Determine the (x, y) coordinate at the center of the cell enclosing the given text.  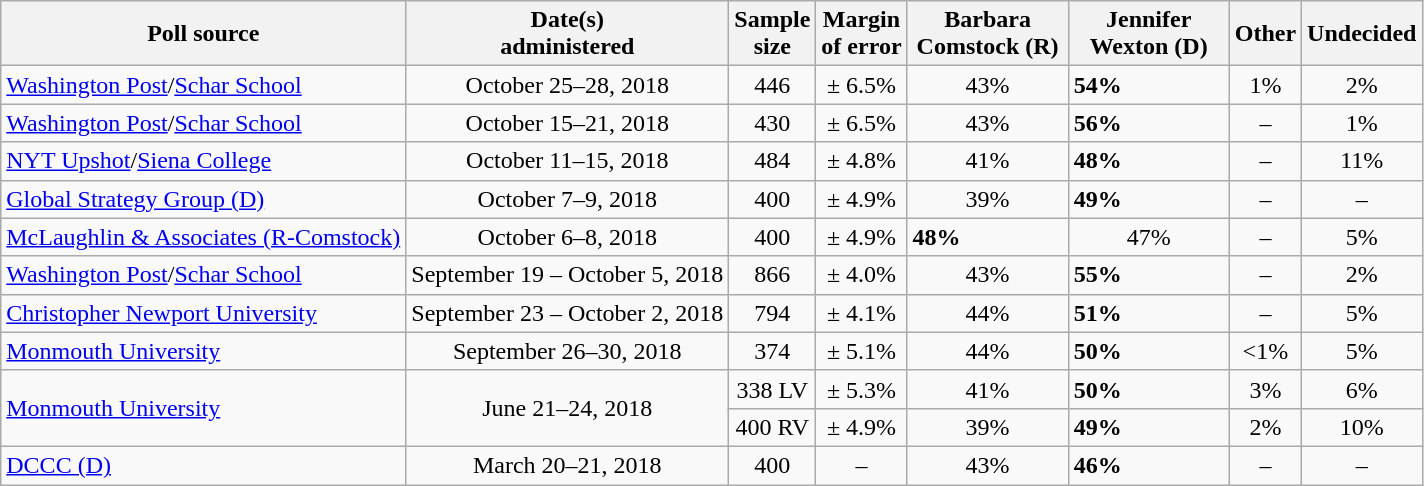
3% (1265, 389)
October 15–21, 2018 (568, 123)
± 5.3% (862, 389)
51% (1148, 313)
Other (1265, 34)
Samplesize (772, 34)
Christopher Newport University (204, 313)
September 26–30, 2018 (568, 351)
Date(s)administered (568, 34)
Poll source (204, 34)
JenniferWexton (D) (1148, 34)
± 5.1% (862, 351)
McLaughlin & Associates (R-Comstock) (204, 237)
± 4.8% (862, 161)
400 RV (772, 427)
Marginof error (862, 34)
September 23 – October 2, 2018 (568, 313)
430 (772, 123)
NYT Upshot/Siena College (204, 161)
<1% (1265, 351)
46% (1148, 465)
March 20–21, 2018 (568, 465)
56% (1148, 123)
October 7–9, 2018 (568, 199)
484 (772, 161)
11% (1362, 161)
October 25–28, 2018 (568, 85)
10% (1362, 427)
September 19 – October 5, 2018 (568, 275)
± 4.0% (862, 275)
794 (772, 313)
Undecided (1362, 34)
BarbaraComstock (R) (988, 34)
338 LV (772, 389)
55% (1148, 275)
October 6–8, 2018 (568, 237)
47% (1148, 237)
374 (772, 351)
October 11–15, 2018 (568, 161)
June 21–24, 2018 (568, 408)
6% (1362, 389)
54% (1148, 85)
866 (772, 275)
± 4.1% (862, 313)
446 (772, 85)
DCCC (D) (204, 465)
Global Strategy Group (D) (204, 199)
